Scan for the cell matching the given text and deliver its [X, Y] coordinate at center. 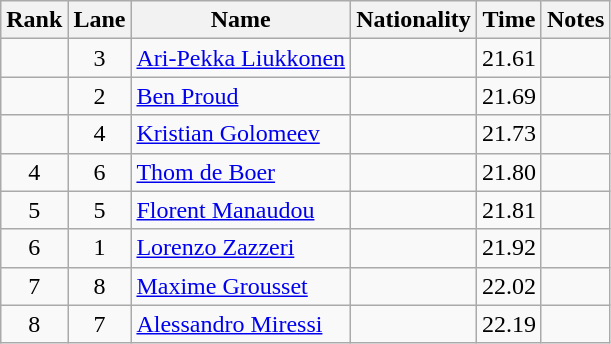
Thom de Boer [241, 172]
Kristian Golomeev [241, 134]
Ben Proud [241, 96]
21.69 [508, 96]
Time [508, 20]
Alessandro Miressi [241, 324]
21.81 [508, 210]
Nationality [414, 20]
21.73 [508, 134]
21.92 [508, 248]
21.61 [508, 58]
2 [100, 96]
1 [100, 248]
22.02 [508, 286]
Florent Manaudou [241, 210]
Maxime Grousset [241, 286]
3 [100, 58]
Lorenzo Zazzeri [241, 248]
21.80 [508, 172]
Ari-Pekka Liukkonen [241, 58]
Rank [34, 20]
22.19 [508, 324]
Notes [575, 20]
Name [241, 20]
Lane [100, 20]
